For the text-containing cell, return its midpoint in (X, Y) coordinate format. 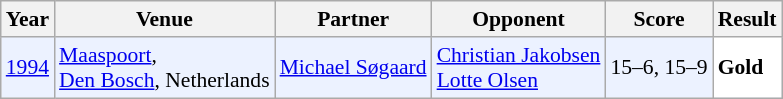
15–6, 15–9 (658, 68)
Result (748, 19)
Michael Søgaard (354, 68)
Partner (354, 19)
Christian Jakobsen Lotte Olsen (519, 68)
Year (28, 19)
Gold (748, 68)
Score (658, 19)
Opponent (519, 19)
Maaspoort,Den Bosch, Netherlands (164, 68)
Venue (164, 19)
1994 (28, 68)
